For the text-containing cell, return its midpoint in (x, y) coordinate format. 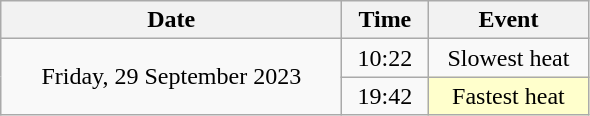
10:22 (385, 58)
19:42 (385, 96)
Time (385, 20)
Slowest heat (508, 58)
Fastest heat (508, 96)
Event (508, 20)
Friday, 29 September 2023 (172, 77)
Date (172, 20)
